Detect which cell encompasses the target text, then output its [X, Y] center coordinate. 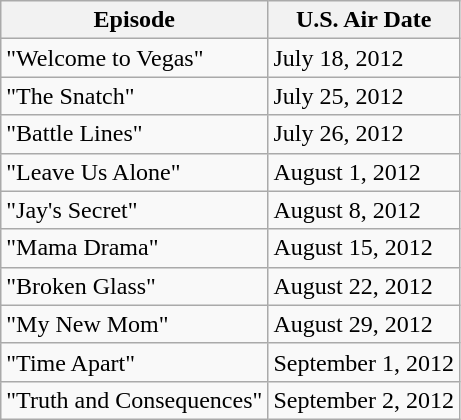
Episode [134, 20]
August 1, 2012 [364, 172]
August 22, 2012 [364, 286]
August 15, 2012 [364, 248]
"My New Mom" [134, 324]
"Leave Us Alone" [134, 172]
July 25, 2012 [364, 96]
July 18, 2012 [364, 58]
"Welcome to Vegas" [134, 58]
U.S. Air Date [364, 20]
"Time Apart" [134, 362]
"Jay's Secret" [134, 210]
"Truth and Consequences" [134, 400]
"Broken Glass" [134, 286]
"Mama Drama" [134, 248]
September 2, 2012 [364, 400]
July 26, 2012 [364, 134]
"The Snatch" [134, 96]
August 8, 2012 [364, 210]
August 29, 2012 [364, 324]
September 1, 2012 [364, 362]
"Battle Lines" [134, 134]
